Capture the cell that displays the provided text and extract its [X, Y] central coordinate. 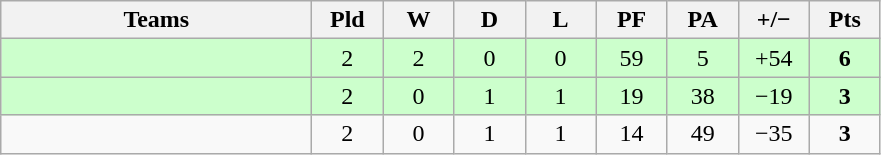
+54 [774, 58]
49 [702, 134]
+/− [774, 20]
L [560, 20]
Pld [348, 20]
−19 [774, 96]
W [418, 20]
Teams [156, 20]
PA [702, 20]
19 [632, 96]
5 [702, 58]
−35 [774, 134]
PF [632, 20]
D [490, 20]
59 [632, 58]
Pts [844, 20]
38 [702, 96]
14 [632, 134]
6 [844, 58]
